Identify which cell holds the provided text, then report its [X, Y] central coordinate. 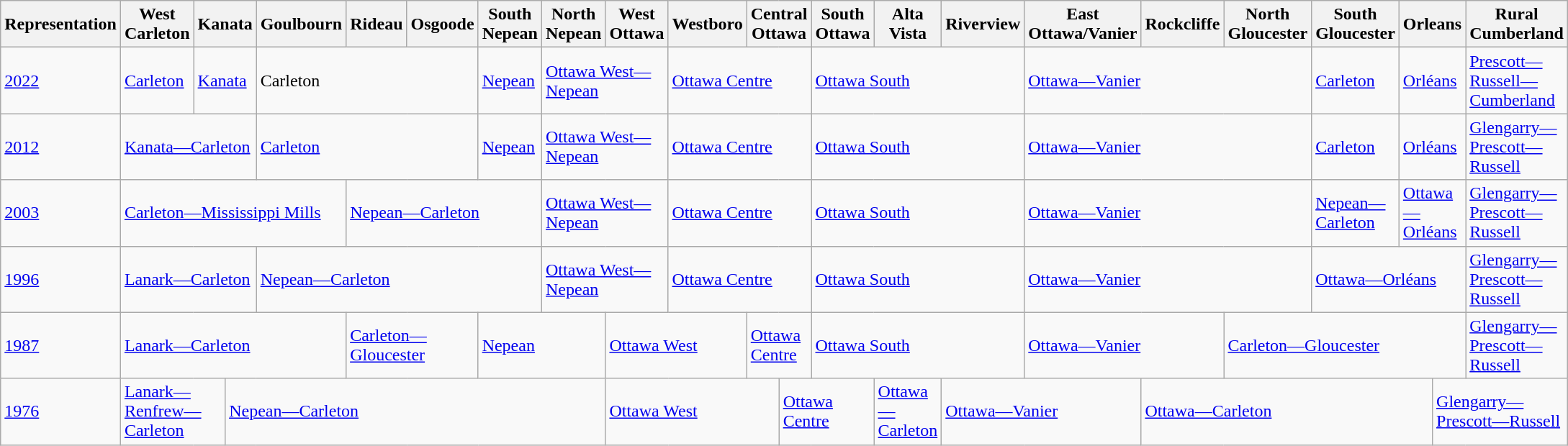
West Ottawa [636, 24]
Westboro [707, 24]
1987 [60, 345]
Central Ottawa [779, 24]
South Ottawa [842, 24]
1996 [60, 279]
Riverview [983, 24]
1976 [60, 411]
Rideau [377, 24]
North Gloucester [1268, 24]
West Carleton [157, 24]
Representation [60, 24]
Orleans [1432, 24]
2022 [60, 81]
North Nepean [574, 24]
2012 [60, 147]
2003 [60, 213]
Osgoode [442, 24]
Prescott—Russell—Cumberland [1517, 81]
Rockcliffe [1182, 24]
Goulbourn [301, 24]
South Nepean [510, 24]
Lanark—Renfrew—Carleton [173, 411]
Alta Vista [908, 24]
Carleton—Mississippi Mills [233, 213]
East Ottawa/Vanier [1083, 24]
Rural Cumberland [1517, 24]
South Gloucester [1356, 24]
Kanata—Carleton [189, 147]
